Output the [x, y] coordinate of the center of the cell containing the given text.  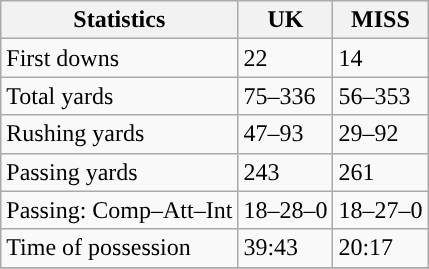
Rushing yards [120, 134]
Total yards [120, 96]
First downs [120, 58]
243 [286, 172]
22 [286, 58]
Statistics [120, 20]
Passing yards [120, 172]
14 [380, 58]
39:43 [286, 248]
56–353 [380, 96]
Passing: Comp–Att–Int [120, 210]
47–93 [286, 134]
29–92 [380, 134]
Time of possession [120, 248]
MISS [380, 20]
18–28–0 [286, 210]
75–336 [286, 96]
UK [286, 20]
261 [380, 172]
18–27–0 [380, 210]
20:17 [380, 248]
